From the cell containing the given text, extract its center point as [x, y] coordinate. 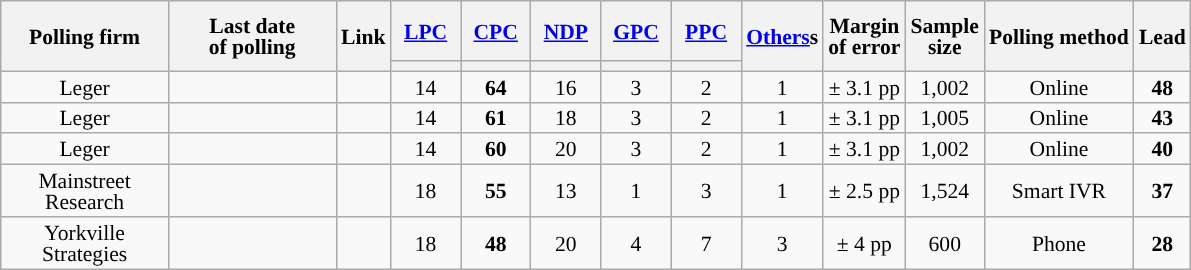
28 [1162, 243]
Polling method [1059, 36]
GPC [636, 31]
60 [496, 150]
Samplesize [945, 36]
1,005 [945, 118]
Polling firm [85, 36]
CPC [496, 31]
64 [496, 86]
61 [496, 118]
Link [364, 36]
± 2.5 pp [864, 191]
LPC [426, 31]
16 [566, 86]
37 [1162, 191]
4 [636, 243]
Marginof error [864, 36]
40 [1162, 150]
1,524 [945, 191]
Yorkville Strategies [85, 243]
43 [1162, 118]
PPC [706, 31]
Last dateof polling [252, 36]
Phone [1059, 243]
Mainstreet Research [85, 191]
NDP [566, 31]
Otherss [782, 36]
Smart IVR [1059, 191]
7 [706, 243]
± 4 pp [864, 243]
55 [496, 191]
13 [566, 191]
Lead [1162, 36]
600 [945, 243]
